Pinpoint the cell where the given text exists, returning its (X, Y) midpoint coordinate. 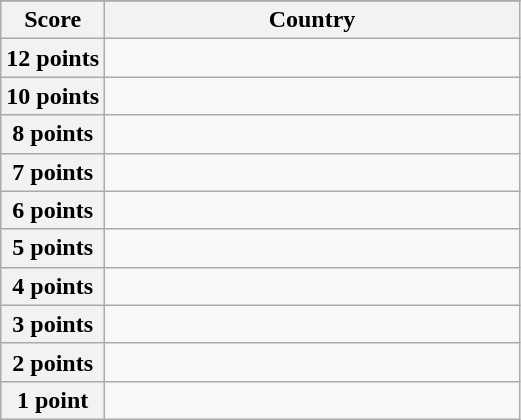
6 points (53, 210)
4 points (53, 286)
7 points (53, 172)
12 points (53, 58)
8 points (53, 134)
Country (312, 20)
5 points (53, 248)
3 points (53, 324)
Score (53, 20)
1 point (53, 400)
2 points (53, 362)
10 points (53, 96)
